Extract the [X, Y] coordinate from the center of the cell holding the provided text.  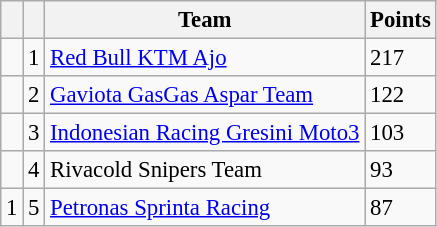
2 [34, 95]
103 [400, 133]
Points [400, 20]
217 [400, 58]
4 [34, 170]
122 [400, 95]
87 [400, 208]
Rivacold Snipers Team [205, 170]
Gaviota GasGas Aspar Team [205, 95]
3 [34, 133]
Team [205, 20]
Red Bull KTM Ajo [205, 58]
93 [400, 170]
Indonesian Racing Gresini Moto3 [205, 133]
5 [34, 208]
Petronas Sprinta Racing [205, 208]
